Extract the [X, Y] coordinate from the center of the cell holding the provided text.  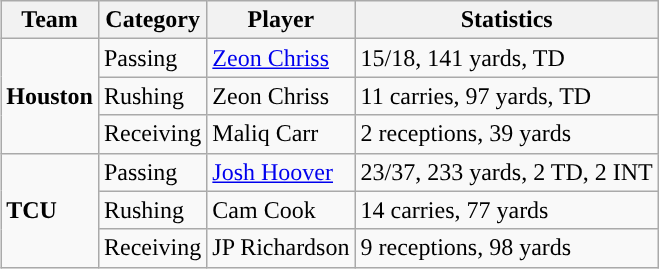
TCU [50, 210]
Josh Hoover [281, 172]
JP Richardson [281, 248]
Statistics [506, 20]
9 receptions, 98 yards [506, 248]
23/37, 233 yards, 2 TD, 2 INT [506, 172]
Player [281, 20]
15/18, 141 yards, TD [506, 58]
2 receptions, 39 yards [506, 134]
Category [152, 20]
Team [50, 20]
Maliq Carr [281, 134]
14 carries, 77 yards [506, 210]
11 carries, 97 yards, TD [506, 96]
Houston [50, 96]
Cam Cook [281, 210]
